Scan for the cell matching the given text and deliver its [X, Y] coordinate at center. 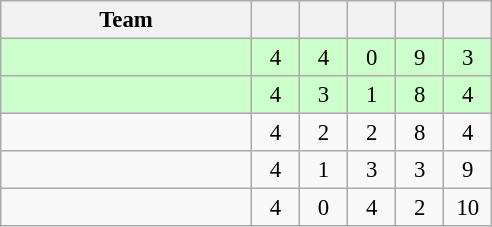
Team [126, 20]
10 [468, 208]
